For the text-containing cell, return its midpoint in (x, y) coordinate format. 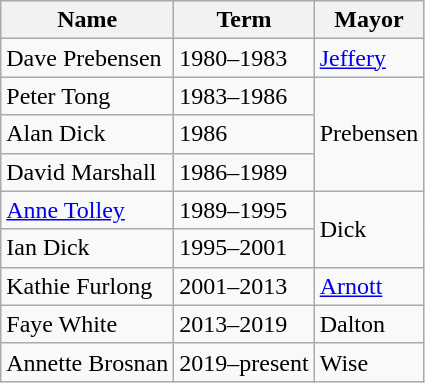
Annette Brosnan (88, 362)
David Marshall (88, 172)
Anne Tolley (88, 210)
2001–2013 (244, 286)
Faye White (88, 324)
Mayor (369, 20)
Alan Dick (88, 134)
Wise (369, 362)
Jeffery (369, 58)
1986–1989 (244, 172)
Name (88, 20)
Arnott (369, 286)
Term (244, 20)
1983–1986 (244, 96)
1980–1983 (244, 58)
Prebensen (369, 134)
Peter Tong (88, 96)
1986 (244, 134)
2019–present (244, 362)
Dalton (369, 324)
Dave Prebensen (88, 58)
1995–2001 (244, 248)
Ian Dick (88, 248)
1989–1995 (244, 210)
2013–2019 (244, 324)
Dick (369, 229)
Kathie Furlong (88, 286)
